Identify which cell holds the provided text, then report its (X, Y) central coordinate. 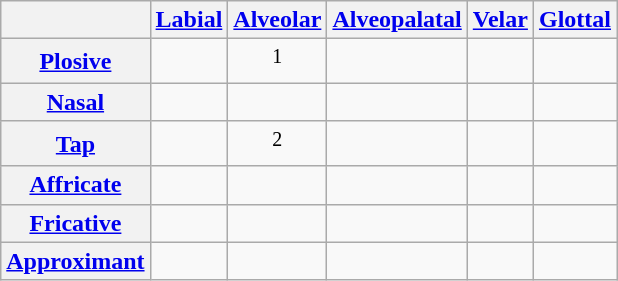
Velar (500, 20)
2 (278, 144)
Alveopalatal (397, 20)
Affricate (76, 185)
Approximant (76, 261)
Nasal (76, 102)
Fricative (76, 223)
Glottal (574, 20)
Plosive (76, 62)
Labial (189, 20)
Tap (76, 144)
Alveolar (278, 20)
1 (278, 62)
